Provide the [X, Y] coordinate of the cell's center where the given text is located.  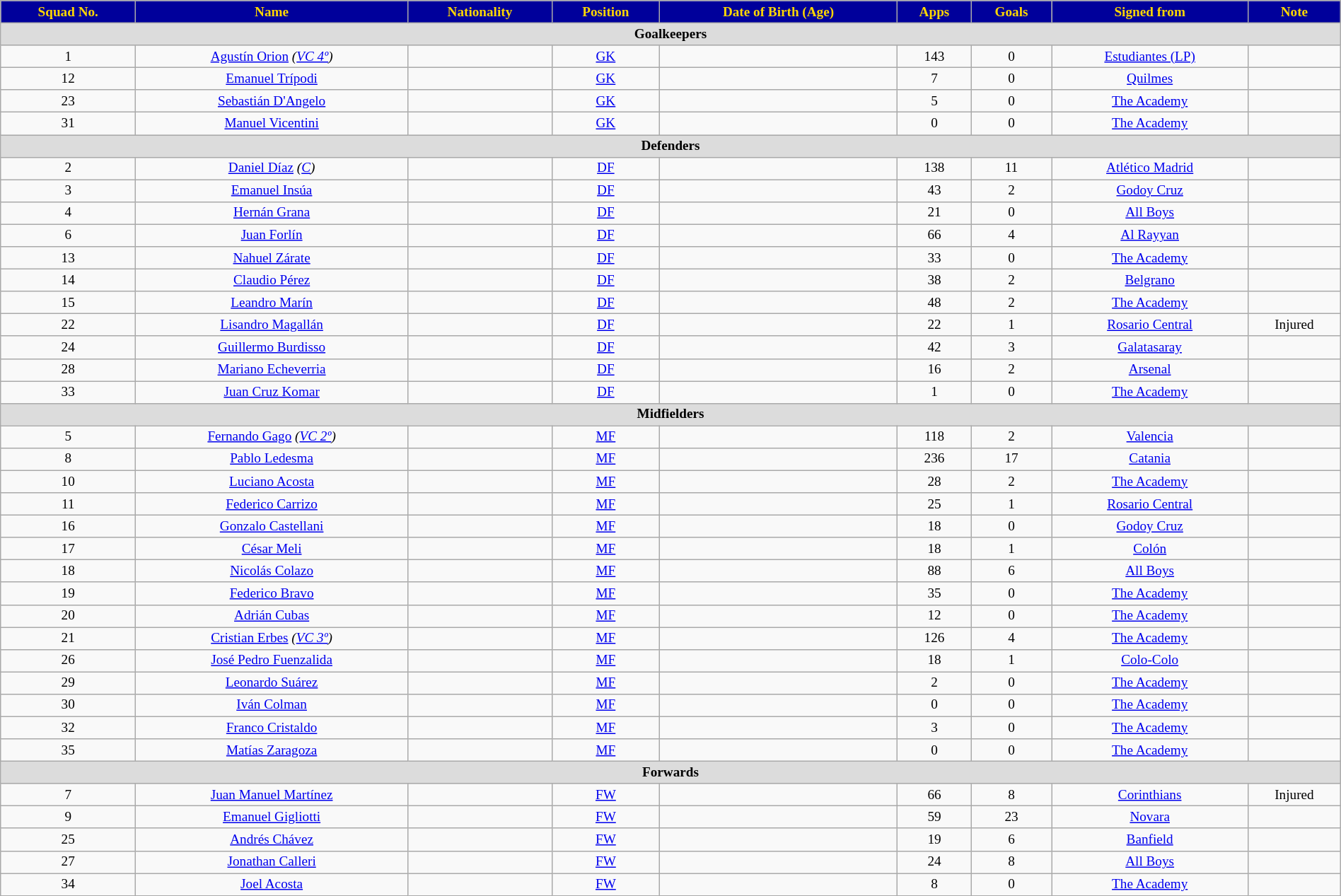
Daniel Díaz (C) [272, 168]
Arsenal [1150, 370]
126 [935, 638]
48 [935, 303]
Federico Carrizo [272, 504]
88 [935, 571]
Date of Birth (Age) [778, 12]
143 [935, 57]
Franco Cristaldo [272, 728]
Signed from [1150, 12]
Forwards [670, 772]
59 [935, 818]
Goalkeepers [670, 34]
15 [68, 303]
Apps [935, 12]
Atlético Madrid [1150, 168]
Joel Acosta [272, 885]
43 [935, 191]
Juan Manuel Martínez [272, 795]
Juan Cruz Komar [272, 392]
Belgrano [1150, 280]
Federico Bravo [272, 593]
Cristian Erbes (VC 3º) [272, 638]
14 [68, 280]
Valencia [1150, 437]
Andrés Chávez [272, 839]
30 [68, 705]
27 [68, 862]
Emanuel Gigliotti [272, 818]
Manuel Vicentini [272, 124]
13 [68, 258]
Pablo Ledesma [272, 459]
42 [935, 347]
Guillermo Burdisso [272, 347]
Goals [1011, 12]
34 [68, 885]
Nicolás Colazo [272, 571]
Emanuel Insúa [272, 191]
31 [68, 124]
26 [68, 661]
Lisandro Magallán [272, 325]
Quilmes [1150, 78]
9 [68, 818]
118 [935, 437]
Claudio Pérez [272, 280]
Jonathan Calleri [272, 862]
Leonardo Suárez [272, 683]
Colón [1150, 549]
Iván Colman [272, 705]
Banfield [1150, 839]
Midfielders [670, 414]
Novara [1150, 818]
Galatasaray [1150, 347]
Hernán Grana [272, 213]
Colo-Colo [1150, 661]
César Meli [272, 549]
Al Rayyan [1150, 235]
138 [935, 168]
Mariano Echeverria [272, 370]
Nahuel Zárate [272, 258]
Agustín Orion (VC 4º) [272, 57]
38 [935, 280]
Position [605, 12]
Name [272, 12]
Note [1294, 12]
10 [68, 482]
Sebastián D'Angelo [272, 101]
Matías Zaragoza [272, 750]
Fernando Gago (VC 2º) [272, 437]
Luciano Acosta [272, 482]
Defenders [670, 146]
Estudiantes (LP) [1150, 57]
236 [935, 459]
20 [68, 616]
Gonzalo Castellani [272, 526]
32 [68, 728]
Nationality [480, 12]
José Pedro Fuenzalida [272, 661]
Emanuel Trípodi [272, 78]
Adrián Cubas [272, 616]
Corinthians [1150, 795]
Leandro Marín [272, 303]
Catania [1150, 459]
Squad No. [68, 12]
29 [68, 683]
Juan Forlín [272, 235]
